Return (X, Y) of the center of cell containing provided text 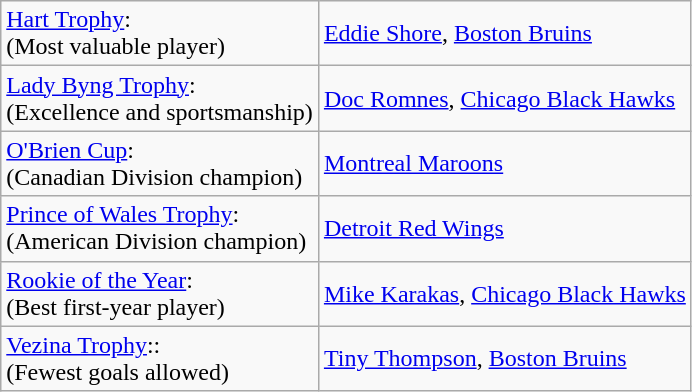
Lady Byng Trophy:(Excellence and sportsmanship) (160, 98)
Rookie of the Year:(Best first-year player) (160, 294)
Hart Trophy:(Most valuable player) (160, 34)
Doc Romnes, Chicago Black Hawks (504, 98)
Eddie Shore, Boston Bruins (504, 34)
Mike Karakas, Chicago Black Hawks (504, 294)
Vezina Trophy::(Fewest goals allowed) (160, 358)
O'Brien Cup:(Canadian Division champion) (160, 164)
Montreal Maroons (504, 164)
Detroit Red Wings (504, 228)
Tiny Thompson, Boston Bruins (504, 358)
Prince of Wales Trophy:(American Division champion) (160, 228)
